Provide the [x, y] coordinate of the cell's center where the given text is located.  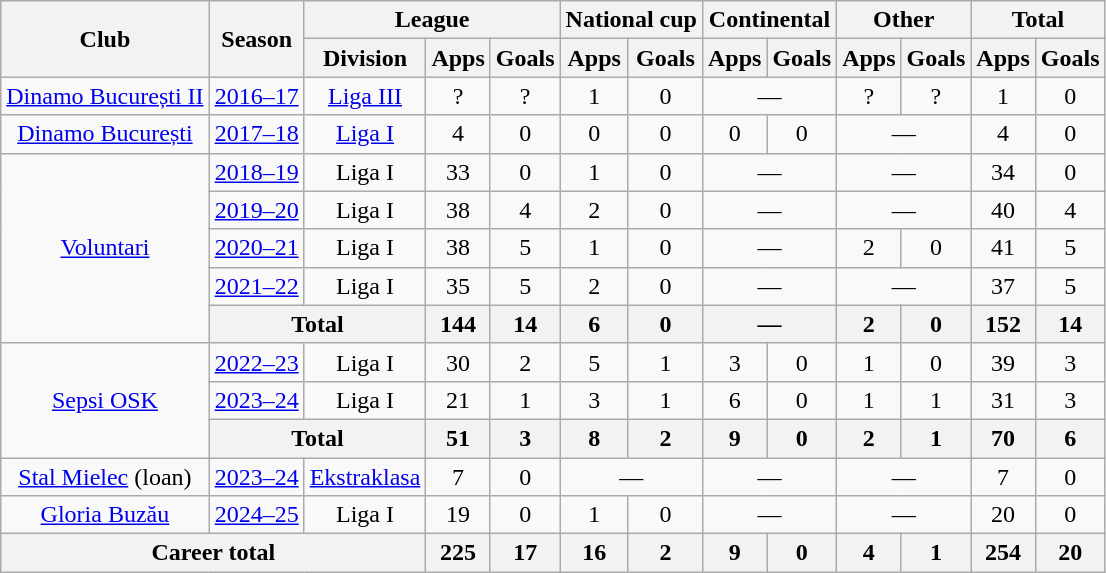
Other [904, 20]
Ekstraklasa [365, 477]
37 [1003, 286]
2016–17 [256, 96]
Career total [214, 553]
National cup [631, 20]
8 [594, 438]
Voluntari [105, 248]
16 [594, 553]
Dinamo București [105, 134]
19 [458, 515]
Gloria Buzău [105, 515]
21 [458, 400]
2020–21 [256, 248]
2024–25 [256, 515]
33 [458, 172]
Dinamo București II [105, 96]
Continental [769, 20]
2021–22 [256, 286]
30 [458, 362]
Division [365, 58]
254 [1003, 553]
144 [458, 324]
League [432, 20]
2019–20 [256, 210]
41 [1003, 248]
Liga III [365, 96]
225 [458, 553]
31 [1003, 400]
34 [1003, 172]
Stal Mielec (loan) [105, 477]
40 [1003, 210]
2017–18 [256, 134]
35 [458, 286]
39 [1003, 362]
2018–19 [256, 172]
152 [1003, 324]
2022–23 [256, 362]
Sepsi OSK [105, 400]
70 [1003, 438]
Season [256, 39]
51 [458, 438]
17 [525, 553]
Club [105, 39]
